Identify which cell holds the provided text, then report its [X, Y] central coordinate. 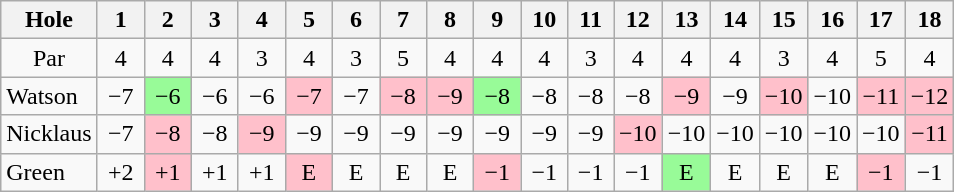
10 [544, 20]
15 [784, 20]
8 [450, 20]
Watson [49, 96]
16 [832, 20]
12 [638, 20]
9 [498, 20]
18 [930, 20]
17 [882, 20]
Par [49, 58]
Nicklaus [49, 134]
Hole [49, 20]
7 [404, 20]
1 [120, 20]
Green [49, 172]
13 [686, 20]
14 [736, 20]
11 [591, 20]
6 [356, 20]
+2 [120, 172]
2 [168, 20]
−12 [930, 96]
